Locate the cell with the specified text and output its [x, y] center coordinate. 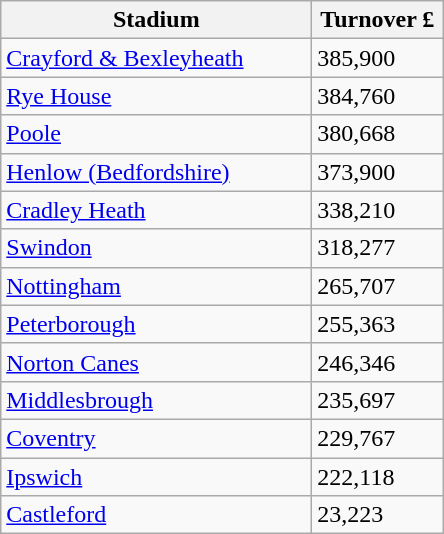
255,363 [378, 324]
Turnover £ [378, 20]
Ipswich [156, 477]
265,707 [378, 286]
23,223 [378, 515]
222,118 [378, 477]
229,767 [378, 438]
Castleford [156, 515]
235,697 [378, 400]
384,760 [378, 96]
Nottingham [156, 286]
Middlesbrough [156, 400]
338,210 [378, 210]
Stadium [156, 20]
Norton Canes [156, 362]
318,277 [378, 248]
Coventry [156, 438]
373,900 [378, 172]
Crayford & Bexleyheath [156, 58]
246,346 [378, 362]
385,900 [378, 58]
380,668 [378, 134]
Swindon [156, 248]
Poole [156, 134]
Henlow (Bedfordshire) [156, 172]
Rye House [156, 96]
Cradley Heath [156, 210]
Peterborough [156, 324]
